Provide the (X, Y) coordinate of the cell's center where the given text is located.  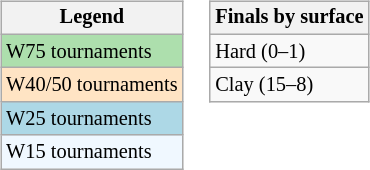
W25 tournaments (92, 119)
Clay (15–8) (289, 85)
Legend (92, 18)
W40/50 tournaments (92, 85)
W75 tournaments (92, 51)
W15 tournaments (92, 152)
Hard (0–1) (289, 51)
Finals by surface (289, 18)
